Output the (X, Y) coordinate of the center of the cell containing the given text.  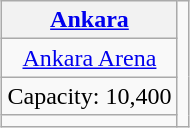
Ankara Arena (90, 58)
Ankara (90, 20)
Capacity: 10,400 (90, 96)
